From the cell containing the given text, extract its center point as (x, y) coordinate. 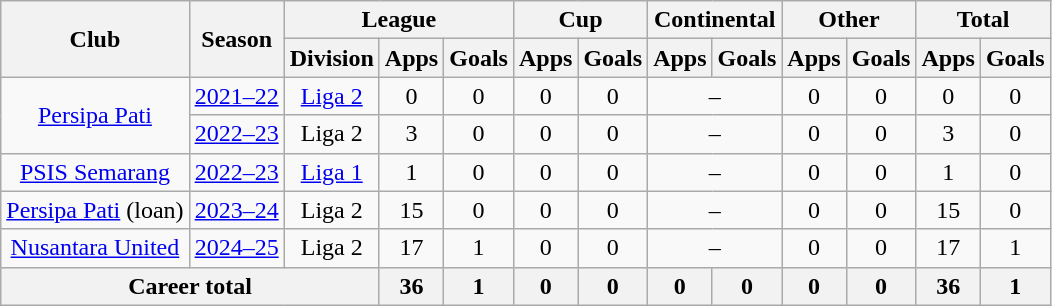
2024–25 (236, 248)
2021–22 (236, 96)
Continental (715, 20)
Persipa Pati (95, 115)
Division (332, 58)
Liga 1 (332, 172)
Nusantara United (95, 248)
Cup (580, 20)
Persipa Pati (loan) (95, 210)
Other (849, 20)
Club (95, 39)
2023–24 (236, 210)
Career total (190, 286)
PSIS Semarang (95, 172)
League (398, 20)
Total (983, 20)
Season (236, 39)
